Find where the given text appears and provide that cell's center as [X, Y] coordinate. 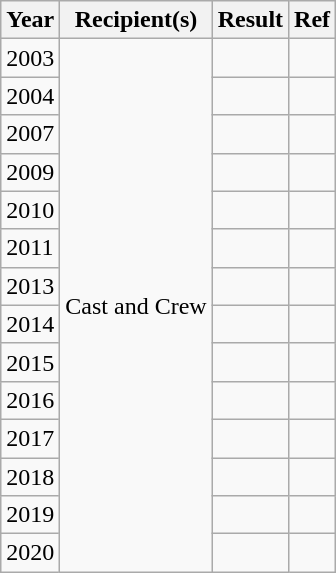
2017 [30, 438]
2015 [30, 362]
Result [250, 20]
2018 [30, 477]
2014 [30, 324]
2003 [30, 58]
Recipient(s) [136, 20]
2013 [30, 286]
2010 [30, 210]
Cast and Crew [136, 306]
2004 [30, 96]
2011 [30, 248]
Ref [312, 20]
2007 [30, 134]
2016 [30, 400]
2020 [30, 553]
Year [30, 20]
2019 [30, 515]
2009 [30, 172]
